Return the [X, Y] coordinate for the center point of the cell that contains the specified text.  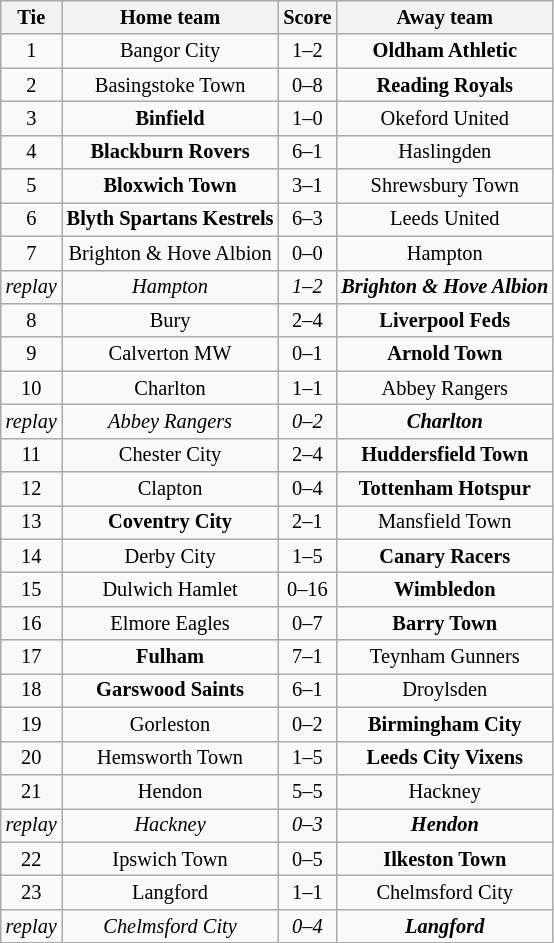
0–16 [307, 589]
6–3 [307, 219]
1–0 [307, 118]
3 [32, 118]
Leeds City Vixens [444, 758]
Binfield [170, 118]
Canary Racers [444, 556]
Huddersfield Town [444, 455]
0–5 [307, 859]
17 [32, 657]
3–1 [307, 186]
Home team [170, 17]
14 [32, 556]
Barry Town [444, 623]
Chester City [170, 455]
Clapton [170, 489]
Blackburn Rovers [170, 152]
20 [32, 758]
19 [32, 724]
Score [307, 17]
8 [32, 320]
15 [32, 589]
12 [32, 489]
Dulwich Hamlet [170, 589]
Reading Royals [444, 85]
Birmingham City [444, 724]
5 [32, 186]
Bloxwich Town [170, 186]
Haslingden [444, 152]
4 [32, 152]
0–1 [307, 354]
16 [32, 623]
Hemsworth Town [170, 758]
Derby City [170, 556]
22 [32, 859]
6 [32, 219]
Wimbledon [444, 589]
7 [32, 253]
Ipswich Town [170, 859]
Coventry City [170, 522]
10 [32, 388]
Shrewsbury Town [444, 186]
Arnold Town [444, 354]
Blyth Spartans Kestrels [170, 219]
Gorleston [170, 724]
0–0 [307, 253]
0–8 [307, 85]
Leeds United [444, 219]
5–5 [307, 791]
2 [32, 85]
Liverpool Feds [444, 320]
Droylsden [444, 690]
Okeford United [444, 118]
13 [32, 522]
Basingstoke Town [170, 85]
11 [32, 455]
Away team [444, 17]
0–7 [307, 623]
Ilkeston Town [444, 859]
1 [32, 51]
Calverton MW [170, 354]
2–1 [307, 522]
Garswood Saints [170, 690]
9 [32, 354]
0–3 [307, 825]
7–1 [307, 657]
Bury [170, 320]
23 [32, 892]
Elmore Eagles [170, 623]
Teynham Gunners [444, 657]
Oldham Athletic [444, 51]
18 [32, 690]
Tie [32, 17]
Mansfield Town [444, 522]
Bangor City [170, 51]
21 [32, 791]
Tottenham Hotspur [444, 489]
Fulham [170, 657]
